For the text-containing cell, return its midpoint in [X, Y] coordinate format. 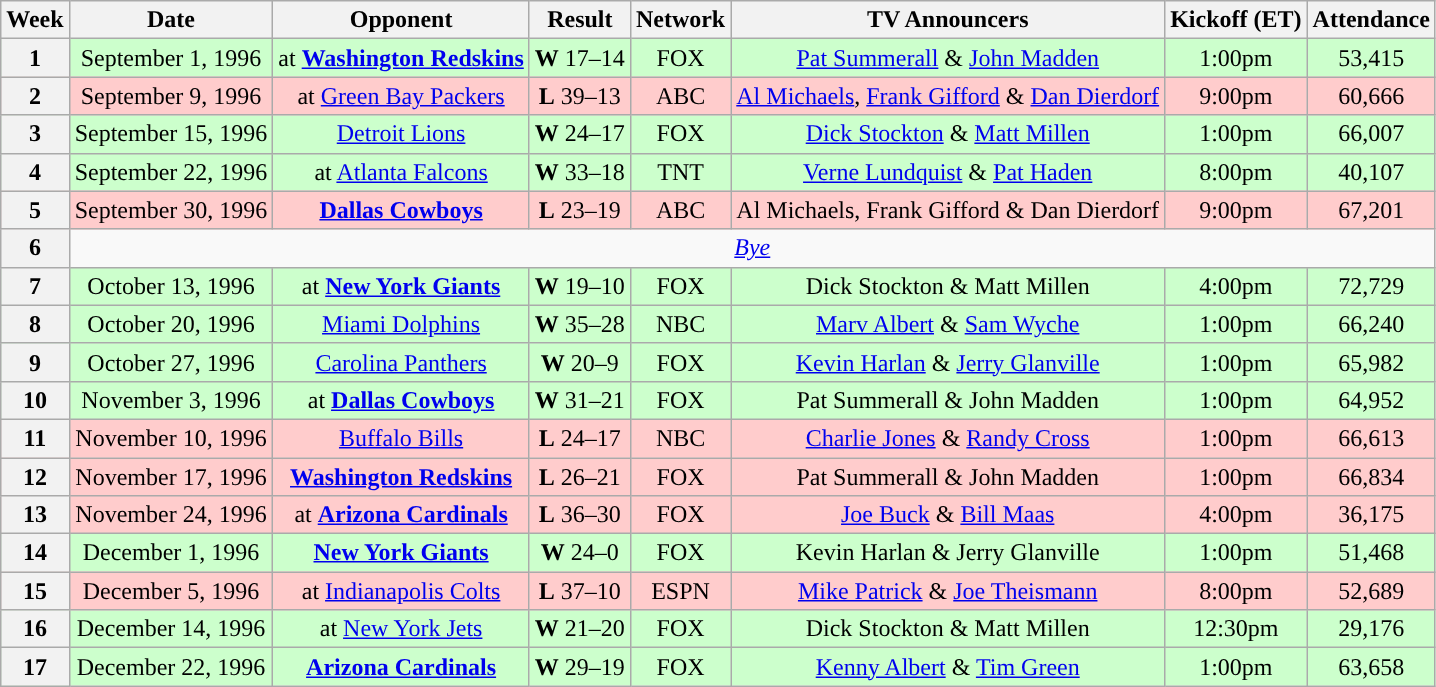
Carolina Panthers [401, 362]
September 9, 1996 [171, 96]
36,175 [1371, 515]
8 [35, 324]
72,729 [1371, 286]
52,689 [1371, 591]
66,613 [1371, 438]
at Arizona Cardinals [401, 515]
17 [35, 667]
10 [35, 400]
December 5, 1996 [171, 591]
Opponent [401, 20]
L 39–13 [580, 96]
at Washington Redskins [401, 58]
New York Giants [401, 553]
63,658 [1371, 667]
Mike Patrick & Joe Theismann [948, 591]
L 37–10 [580, 591]
66,834 [1371, 477]
October 27, 1996 [171, 362]
Dallas Cowboys [401, 210]
Bye [752, 248]
Result [580, 20]
Kenny Albert & Tim Green [948, 667]
Miami Dolphins [401, 324]
November 3, 1996 [171, 400]
November 10, 1996 [171, 438]
Marv Albert & Sam Wyche [948, 324]
TV Announcers [948, 20]
5 [35, 210]
64,952 [1371, 400]
Kickoff (ET) [1236, 20]
W 29–19 [580, 667]
at Dallas Cowboys [401, 400]
13 [35, 515]
66,240 [1371, 324]
at New York Giants [401, 286]
66,007 [1371, 134]
at Indianapolis Colts [401, 591]
L 24–17 [580, 438]
Detroit Lions [401, 134]
W 21–20 [580, 629]
W 19–10 [580, 286]
2 [35, 96]
TNT [680, 172]
L 23–19 [580, 210]
W 33–18 [580, 172]
Network [680, 20]
3 [35, 134]
at Atlanta Falcons [401, 172]
11 [35, 438]
W 24–17 [580, 134]
September 15, 1996 [171, 134]
December 22, 1996 [171, 667]
16 [35, 629]
Charlie Jones & Randy Cross [948, 438]
6 [35, 248]
Arizona Cardinals [401, 667]
September 1, 1996 [171, 58]
Buffalo Bills [401, 438]
Attendance [1371, 20]
W 17–14 [580, 58]
W 35–28 [580, 324]
December 14, 1996 [171, 629]
12:30pm [1236, 629]
October 13, 1996 [171, 286]
12 [35, 477]
December 1, 1996 [171, 553]
ESPN [680, 591]
Washington Redskins [401, 477]
September 30, 1996 [171, 210]
at New York Jets [401, 629]
at Green Bay Packers [401, 96]
14 [35, 553]
4 [35, 172]
67,201 [1371, 210]
51,468 [1371, 553]
Date [171, 20]
1 [35, 58]
Week [35, 20]
October 20, 1996 [171, 324]
40,107 [1371, 172]
W 31–21 [580, 400]
November 17, 1996 [171, 477]
53,415 [1371, 58]
9 [35, 362]
29,176 [1371, 629]
W 24–0 [580, 553]
November 24, 1996 [171, 515]
Joe Buck & Bill Maas [948, 515]
Verne Lundquist & Pat Haden [948, 172]
15 [35, 591]
60,666 [1371, 96]
65,982 [1371, 362]
W 20–9 [580, 362]
7 [35, 286]
L 26–21 [580, 477]
L 36–30 [580, 515]
September 22, 1996 [171, 172]
